Search for the cell housing the specified text and yield its [x, y] center coordinate. 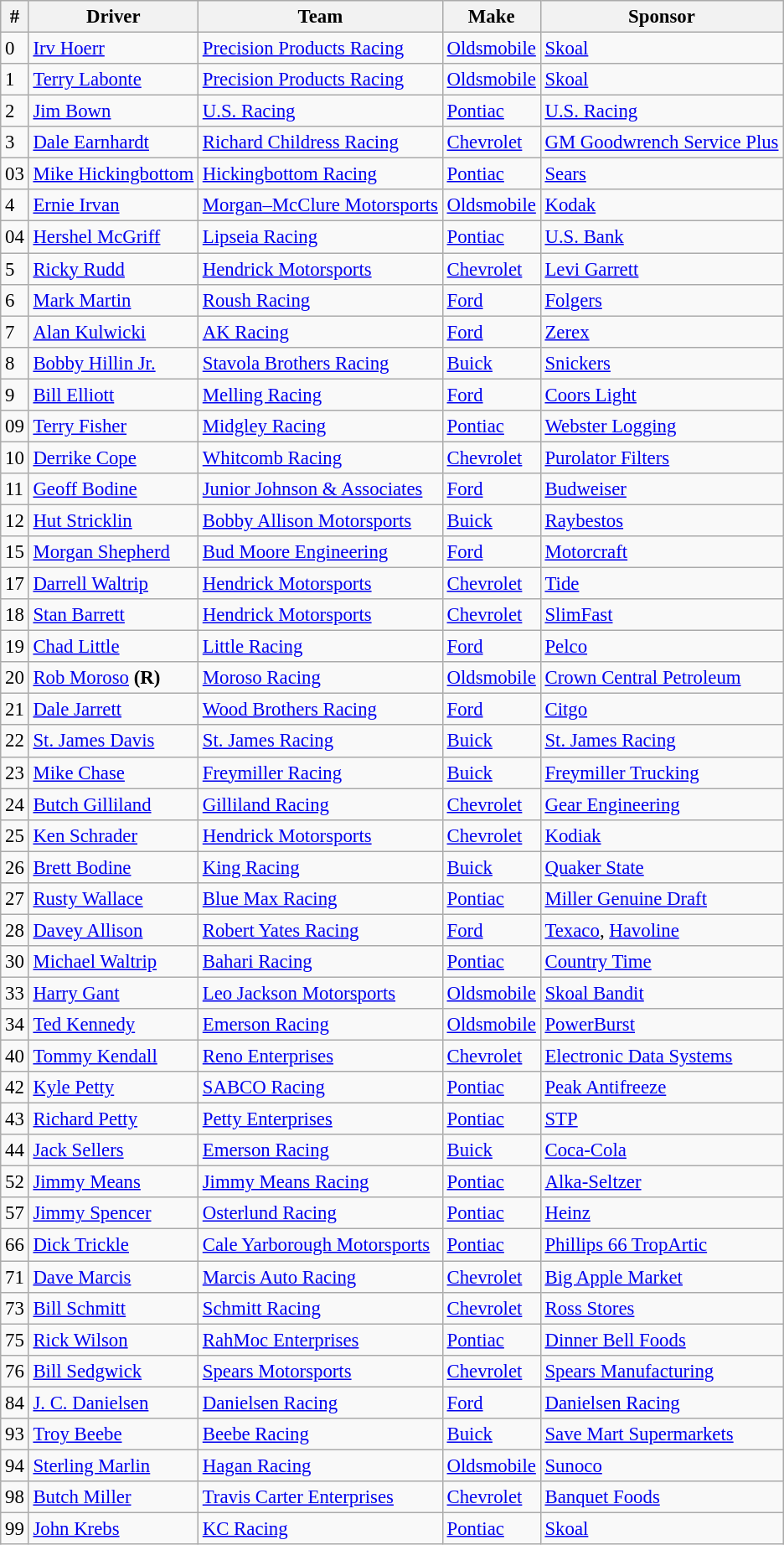
17 [15, 584]
Rob Moroso (R) [113, 678]
Bobby Allison Motorsports [320, 520]
Heinz [662, 1214]
Reno Enterprises [320, 1057]
Hickingbottom Racing [320, 174]
Ross Stores [662, 1308]
15 [15, 552]
6 [15, 300]
Spears Motorsports [320, 1371]
Make [491, 17]
Levi Garrett [662, 269]
52 [15, 1182]
Freymiller Racing [320, 772]
Little Racing [320, 647]
Dale Jarrett [113, 710]
40 [15, 1057]
Terry Fisher [113, 426]
Gilliland Racing [320, 804]
U.S. Bank [662, 237]
Alka-Seltzer [662, 1182]
27 [15, 899]
Sponsor [662, 17]
Alan Kulwicki [113, 332]
AK Racing [320, 332]
Beebe Racing [320, 1434]
Budweiser [662, 489]
76 [15, 1371]
Wood Brothers Racing [320, 710]
Stan Barrett [113, 615]
42 [15, 1088]
RahMoc Enterprises [320, 1340]
Moroso Racing [320, 678]
Driver [113, 17]
Richard Childress Racing [320, 142]
Ted Kennedy [113, 1025]
03 [15, 174]
Rusty Wallace [113, 899]
Melling Racing [320, 395]
93 [15, 1434]
Gear Engineering [662, 804]
J. C. Danielsen [113, 1403]
71 [15, 1277]
# [15, 17]
Banquet Foods [662, 1497]
28 [15, 930]
1 [15, 80]
King Racing [320, 867]
Robert Yates Racing [320, 930]
Citgo [662, 710]
Jimmy Means [113, 1182]
Snickers [662, 363]
Jimmy Spencer [113, 1214]
Terry Labonte [113, 80]
8 [15, 363]
Sterling Marlin [113, 1465]
Motorcraft [662, 552]
04 [15, 237]
Mike Hickingbottom [113, 174]
Dinner Bell Foods [662, 1340]
Bobby Hillin Jr. [113, 363]
10 [15, 457]
Dale Earnhardt [113, 142]
24 [15, 804]
KC Racing [320, 1528]
5 [15, 269]
Electronic Data Systems [662, 1057]
75 [15, 1340]
Junior Johnson & Associates [320, 489]
Bill Sedgwick [113, 1371]
Spears Manufacturing [662, 1371]
57 [15, 1214]
Midgley Racing [320, 426]
09 [15, 426]
Freymiller Trucking [662, 772]
Morgan–McClure Motorsports [320, 205]
Irv Hoerr [113, 49]
Sunoco [662, 1465]
Darrell Waltrip [113, 584]
Kyle Petty [113, 1088]
Crown Central Petroleum [662, 678]
43 [15, 1119]
Richard Petty [113, 1119]
Texaco, Havoline [662, 930]
Ernie Irvan [113, 205]
11 [15, 489]
SlimFast [662, 615]
Ken Schrader [113, 835]
Blue Max Racing [320, 899]
Hut Stricklin [113, 520]
20 [15, 678]
Travis Carter Enterprises [320, 1497]
2 [15, 111]
Dave Marcis [113, 1277]
Whitcomb Racing [320, 457]
99 [15, 1528]
Harry Gant [113, 993]
Schmitt Racing [320, 1308]
Hershel McGriff [113, 237]
Phillips 66 TropArtic [662, 1245]
PowerBurst [662, 1025]
25 [15, 835]
Tommy Kendall [113, 1057]
Michael Waltrip [113, 962]
Bud Moore Engineering [320, 552]
7 [15, 332]
19 [15, 647]
22 [15, 741]
STP [662, 1119]
Dick Trickle [113, 1245]
John Krebs [113, 1528]
Save Mart Supermarkets [662, 1434]
Big Apple Market [662, 1277]
Hagan Racing [320, 1465]
26 [15, 867]
18 [15, 615]
Bill Schmitt [113, 1308]
Butch Gilliland [113, 804]
Brett Bodine [113, 867]
Mike Chase [113, 772]
0 [15, 49]
Lipseia Racing [320, 237]
Roush Racing [320, 300]
Zerex [662, 332]
Troy Beebe [113, 1434]
Mark Martin [113, 300]
Jim Bown [113, 111]
Geoff Bodine [113, 489]
Marcis Auto Racing [320, 1277]
Bahari Racing [320, 962]
Tide [662, 584]
4 [15, 205]
SABCO Racing [320, 1088]
44 [15, 1150]
Webster Logging [662, 426]
33 [15, 993]
9 [15, 395]
St. James Davis [113, 741]
Purolator Filters [662, 457]
Derrike Cope [113, 457]
Petty Enterprises [320, 1119]
Chad Little [113, 647]
Skoal Bandit [662, 993]
3 [15, 142]
Davey Allison [113, 930]
Bill Elliott [113, 395]
Coors Light [662, 395]
Rick Wilson [113, 1340]
Pelco [662, 647]
34 [15, 1025]
Kodiak [662, 835]
Raybestos [662, 520]
Morgan Shepherd [113, 552]
Butch Miller [113, 1497]
Jack Sellers [113, 1150]
30 [15, 962]
73 [15, 1308]
98 [15, 1497]
Peak Antifreeze [662, 1088]
Country Time [662, 962]
Osterlund Racing [320, 1214]
Quaker State [662, 867]
Miller Genuine Draft [662, 899]
84 [15, 1403]
GM Goodwrench Service Plus [662, 142]
66 [15, 1245]
21 [15, 710]
Sears [662, 174]
12 [15, 520]
Jimmy Means Racing [320, 1182]
94 [15, 1465]
Folgers [662, 300]
Team [320, 17]
Cale Yarborough Motorsports [320, 1245]
Ricky Rudd [113, 269]
Stavola Brothers Racing [320, 363]
Coca-Cola [662, 1150]
Leo Jackson Motorsports [320, 993]
23 [15, 772]
Kodak [662, 205]
